Scan for the cell matching the given text and deliver its (x, y) coordinate at center. 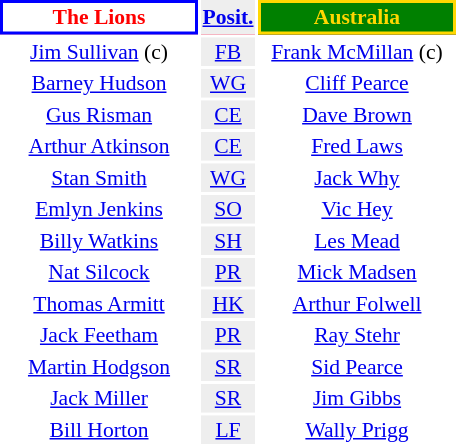
Stan Smith (99, 178)
Bill Horton (99, 430)
Nat Silcock (99, 272)
Thomas Armitt (99, 304)
Arthur Atkinson (99, 146)
Arthur Folwell (357, 304)
Fred Laws (357, 146)
SO (228, 209)
Emlyn Jenkins (99, 209)
Gus Risman (99, 114)
Les Mead (357, 240)
The Lions (99, 17)
Australia (357, 17)
Jack Why (357, 178)
Jack Feetham (99, 335)
Dave Brown (357, 114)
Jack Miller (99, 398)
Barney Hudson (99, 83)
Ray Stehr (357, 335)
Martin Hodgson (99, 366)
Jim Gibbs (357, 398)
Vic Hey (357, 209)
Mick Madsen (357, 272)
SH (228, 240)
Billy Watkins (99, 240)
Jim Sullivan (c) (99, 52)
FB (228, 52)
Sid Pearce (357, 366)
HK (228, 304)
Wally Prigg (357, 430)
LF (228, 430)
Frank McMillan (c) (357, 52)
Posit. (228, 17)
Cliff Pearce (357, 83)
